Return the (X, Y) coordinate for the center point of the cell that contains the specified text.  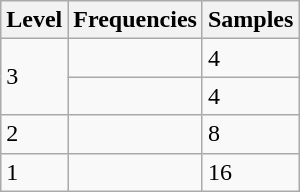
2 (34, 134)
Level (34, 20)
Samples (250, 20)
1 (34, 172)
8 (250, 134)
16 (250, 172)
3 (34, 77)
Frequencies (136, 20)
